Pinpoint the cell where the given text exists, returning its (X, Y) midpoint coordinate. 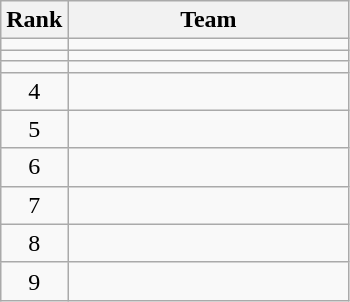
8 (34, 243)
7 (34, 205)
Rank (34, 20)
4 (34, 91)
5 (34, 129)
Team (208, 20)
9 (34, 281)
6 (34, 167)
